Determine the (x, y) coordinate at the center of the cell enclosing the given text.  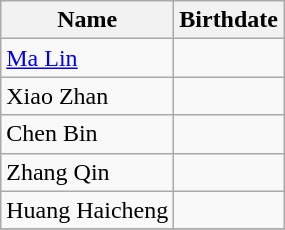
Name (88, 20)
Huang Haicheng (88, 210)
Zhang Qin (88, 172)
Chen Bin (88, 134)
Xiao Zhan (88, 96)
Ma Lin (88, 58)
Birthdate (229, 20)
